From the cell containing the given text, extract its center point as (x, y) coordinate. 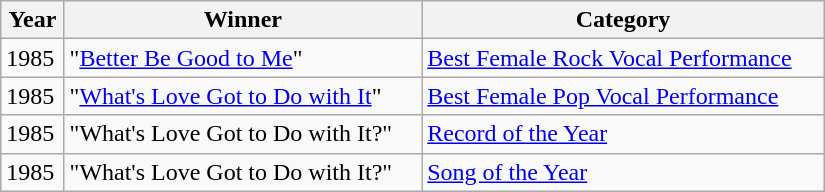
Song of the Year (624, 172)
Winner (243, 20)
Best Female Pop Vocal Performance (624, 96)
"Better Be Good to Me" (243, 58)
Record of the Year (624, 134)
"What's Love Got to Do with It" (243, 96)
Category (624, 20)
Year (32, 20)
Best Female Rock Vocal Performance (624, 58)
